Return the (x, y) coordinate for the center point of the cell that contains the specified text.  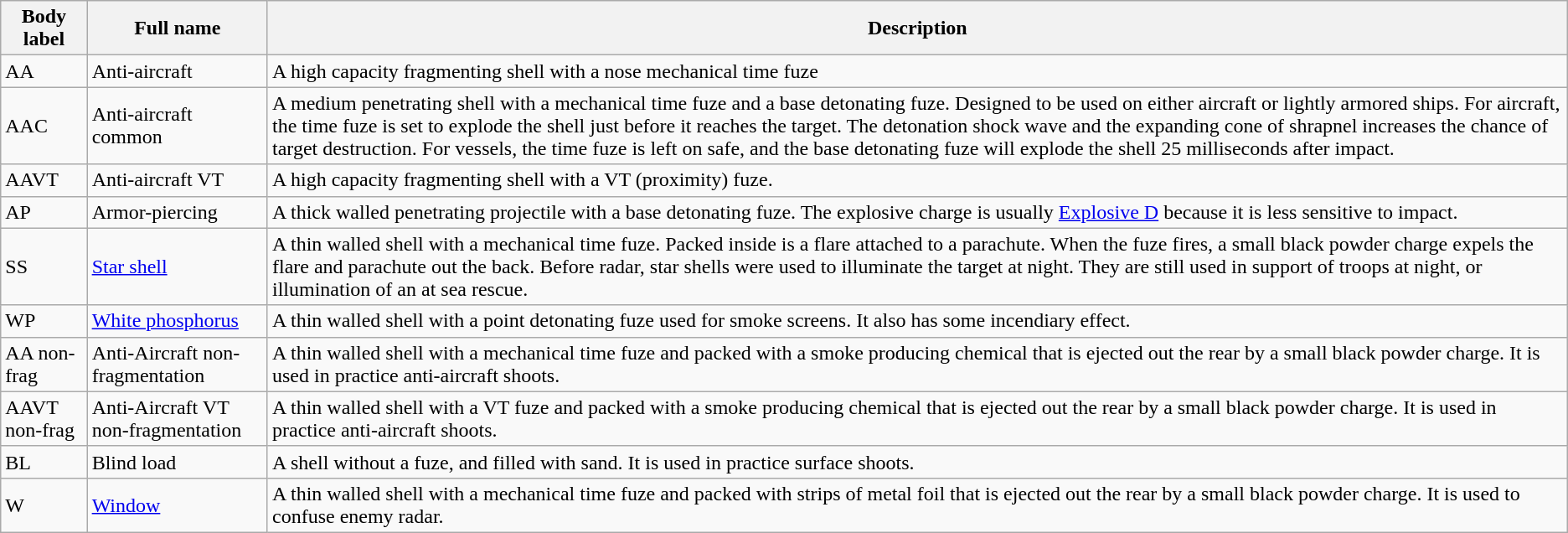
BL (44, 462)
Anti-aircraft (178, 71)
A high capacity fragmenting shell with a VT (proximity) fuze. (917, 180)
Anti-Aircraft non-fragmentation (178, 364)
AA non-frag (44, 364)
Armor-piercing (178, 212)
WP (44, 321)
AA (44, 71)
Window (178, 505)
A shell without a fuze, and filled with sand. It is used in practice surface shoots. (917, 462)
W (44, 505)
AAVT (44, 180)
Anti-Aircraft VT non-fragmentation (178, 419)
Full name (178, 28)
Body label (44, 28)
White phosphorus (178, 321)
SS (44, 266)
Blind load (178, 462)
Anti-aircraft VT (178, 180)
AAVT non-frag (44, 419)
AAC (44, 126)
Star shell (178, 266)
A high capacity fragmenting shell with a nose mechanical time fuze (917, 71)
A thin walled shell with a point detonating fuze used for smoke screens. It also has some incendiary effect. (917, 321)
Anti-aircraft common (178, 126)
Description (917, 28)
AP (44, 212)
